Output the [X, Y] coordinate of the center of the cell containing the given text.  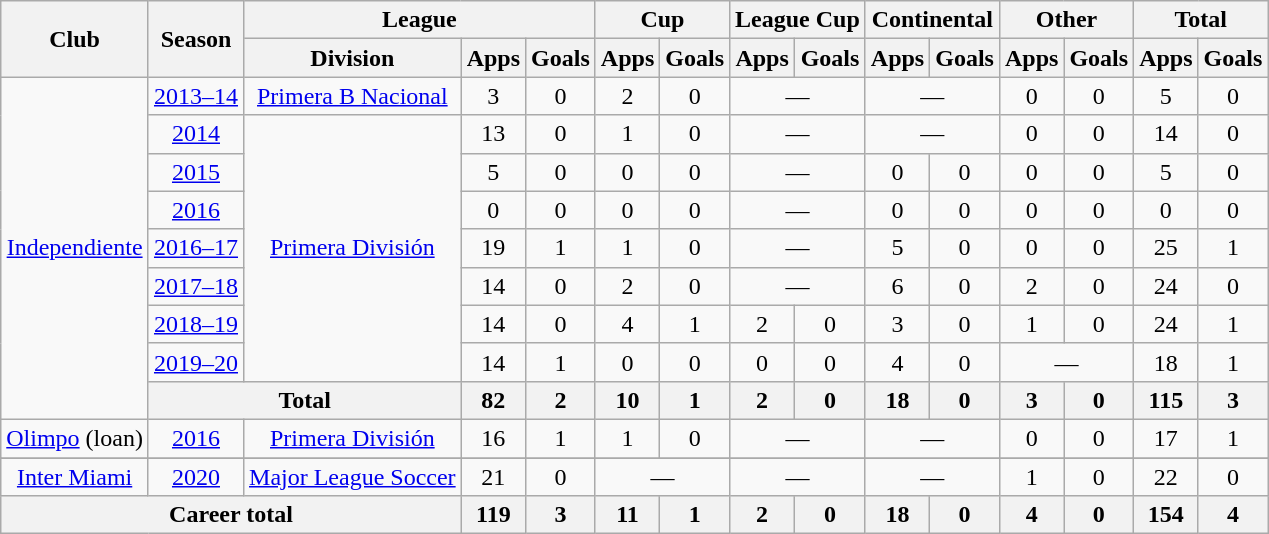
82 [493, 400]
2018–19 [196, 324]
2015 [196, 172]
League Cup [798, 20]
Cup [662, 20]
16 [493, 438]
Independiente [75, 248]
154 [1166, 515]
22 [1166, 477]
2019–20 [196, 362]
Career total [231, 515]
Division [353, 58]
115 [1166, 400]
Continental [932, 20]
10 [627, 400]
2013–14 [196, 96]
25 [1166, 248]
League [420, 20]
Club [75, 39]
11 [627, 515]
119 [493, 515]
2014 [196, 134]
Primera B Nacional [353, 96]
Season [196, 39]
Olimpo (loan) [75, 438]
21 [493, 477]
17 [1166, 438]
2016–17 [196, 248]
13 [493, 134]
Inter Miami [75, 477]
Major League Soccer [353, 477]
6 [897, 286]
Other [1066, 20]
2017–18 [196, 286]
19 [493, 248]
2020 [196, 477]
